Output the (X, Y) coordinate of the center of the cell containing the given text.  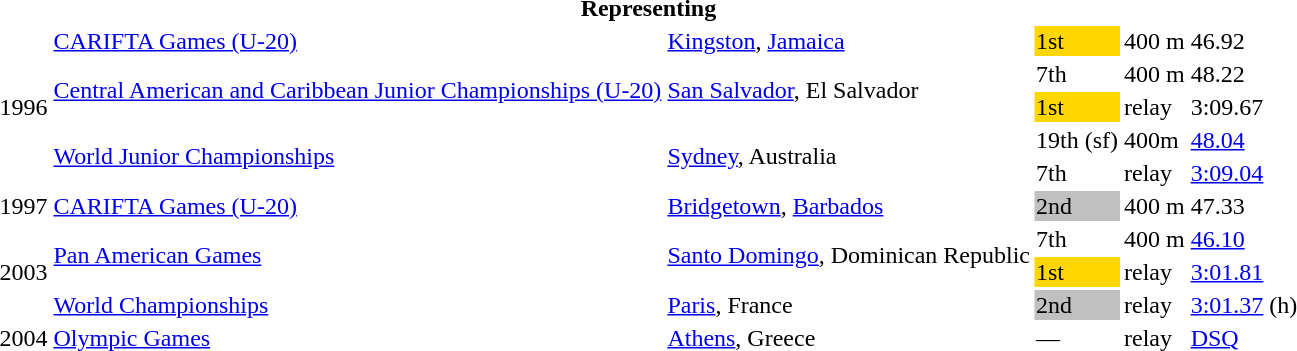
World Championships (358, 305)
Sydney, Australia (849, 156)
Paris, France (849, 305)
World Junior Championships (358, 156)
San Salvador, El Salvador (849, 90)
400m (1154, 140)
Kingston, Jamaica (849, 41)
Central American and Caribbean Junior Championships (U-20) (358, 90)
Bridgetown, Barbados (849, 206)
Pan American Games (358, 256)
Santo Domingo, Dominican Republic (849, 256)
19th (sf) (1076, 140)
